Identify which cell holds the provided text, then report its (X, Y) central coordinate. 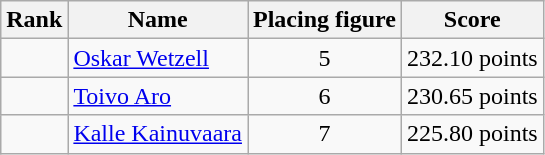
Rank (34, 20)
230.65 points (472, 96)
225.80 points (472, 134)
Score (472, 20)
Oskar Wetzell (158, 58)
5 (325, 58)
Name (158, 20)
Placing figure (325, 20)
232.10 points (472, 58)
6 (325, 96)
7 (325, 134)
Toivo Aro (158, 96)
Kalle Kainuvaara (158, 134)
